Find where the given text appears and provide that cell's center as [x, y] coordinate. 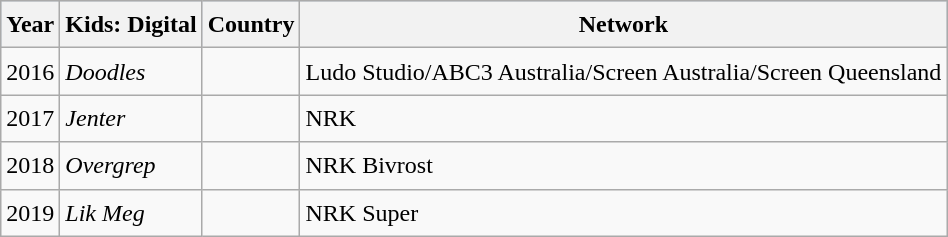
2018 [30, 166]
2016 [30, 72]
Ludo Studio/ABC3 Australia/Screen Australia/Screen Queensland [624, 72]
2017 [30, 118]
Country [251, 24]
Overgrep [131, 166]
NRK Super [624, 212]
Kids: Digital [131, 24]
2019 [30, 212]
Jenter [131, 118]
Doodles [131, 72]
NRK Bivrost [624, 166]
NRK [624, 118]
Lik Meg [131, 212]
Year [30, 24]
Network [624, 24]
